Identify which cell holds the provided text, then report its [X, Y] central coordinate. 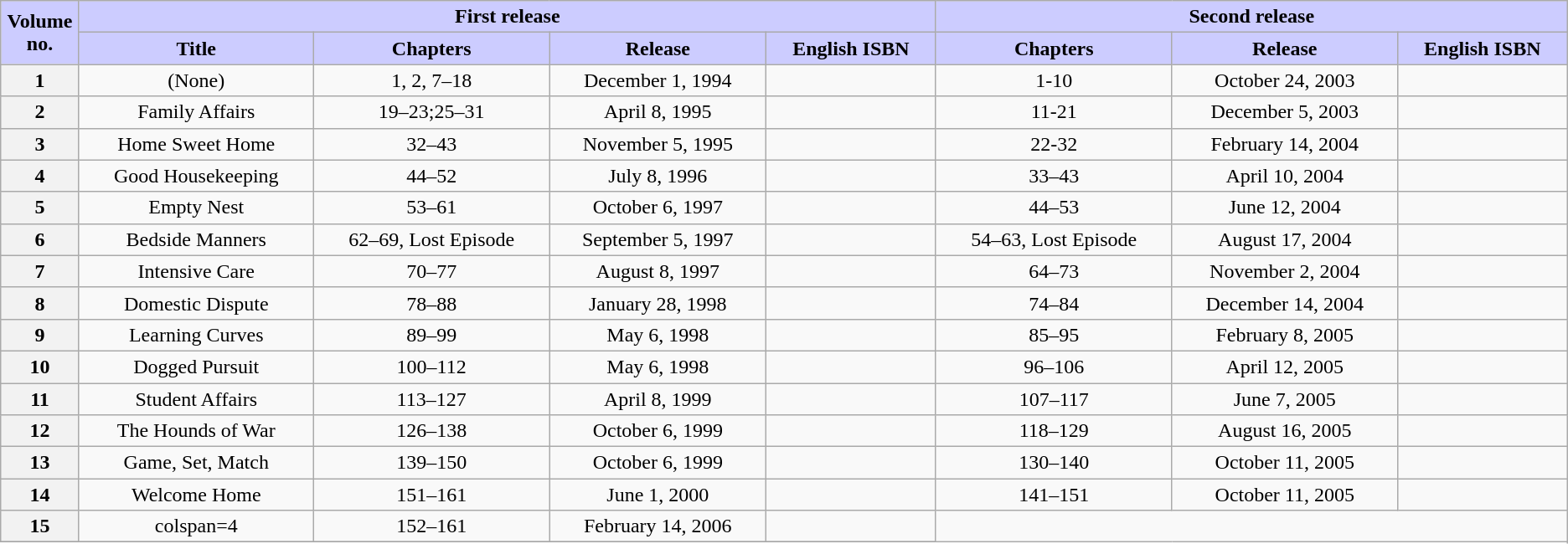
44–52 [431, 176]
15 [40, 526]
85–95 [1054, 335]
Empty Nest [196, 208]
Bedside Manners [196, 239]
33–43 [1054, 176]
August 16, 2005 [1285, 431]
December 1, 1994 [658, 80]
89–99 [431, 335]
126–138 [431, 431]
96–106 [1054, 367]
Dogged Pursuit [196, 367]
3 [40, 144]
32–43 [431, 144]
152–161 [431, 526]
113–127 [431, 399]
4 [40, 176]
107–117 [1054, 399]
14 [40, 495]
December 5, 2003 [1285, 112]
6 [40, 239]
Game, Set, Match [196, 463]
August 17, 2004 [1285, 239]
February 14, 2004 [1285, 144]
13 [40, 463]
78–88 [431, 303]
Family Affairs [196, 112]
September 5, 1997 [658, 239]
12 [40, 431]
The Hounds of War [196, 431]
8 [40, 303]
Welcome Home [196, 495]
November 5, 1995 [658, 144]
Intensive Care [196, 271]
22-32 [1054, 144]
44–53 [1054, 208]
10 [40, 367]
151–161 [431, 495]
9 [40, 335]
Volume no. [40, 33]
74–84 [1054, 303]
February 14, 2006 [658, 526]
October 24, 2003 [1285, 80]
June 1, 2000 [658, 495]
54–63, Lost Episode [1054, 239]
130–140 [1054, 463]
1-10 [1054, 80]
1, 2, 7–18 [431, 80]
colspan=4 [196, 526]
December 14, 2004 [1285, 303]
19–23;25–31 [431, 112]
April 10, 2004 [1285, 176]
1 [40, 80]
August 8, 1997 [658, 271]
October 6, 1997 [658, 208]
5 [40, 208]
11-21 [1054, 112]
April 12, 2005 [1285, 367]
7 [40, 271]
118–129 [1054, 431]
February 8, 2005 [1285, 335]
Learning Curves [196, 335]
70–77 [431, 271]
June 12, 2004 [1285, 208]
64–73 [1054, 271]
(None) [196, 80]
62–69, Lost Episode [431, 239]
First release [508, 17]
Title [196, 49]
Student Affairs [196, 399]
53–61 [431, 208]
Second release [1251, 17]
November 2, 2004 [1285, 271]
141–151 [1054, 495]
100–112 [431, 367]
2 [40, 112]
April 8, 1995 [658, 112]
April 8, 1999 [658, 399]
Home Sweet Home [196, 144]
Good Housekeeping [196, 176]
Domestic Dispute [196, 303]
11 [40, 399]
January 28, 1998 [658, 303]
June 7, 2005 [1285, 399]
July 8, 1996 [658, 176]
139–150 [431, 463]
